Return [X, Y] of the center of cell containing provided text 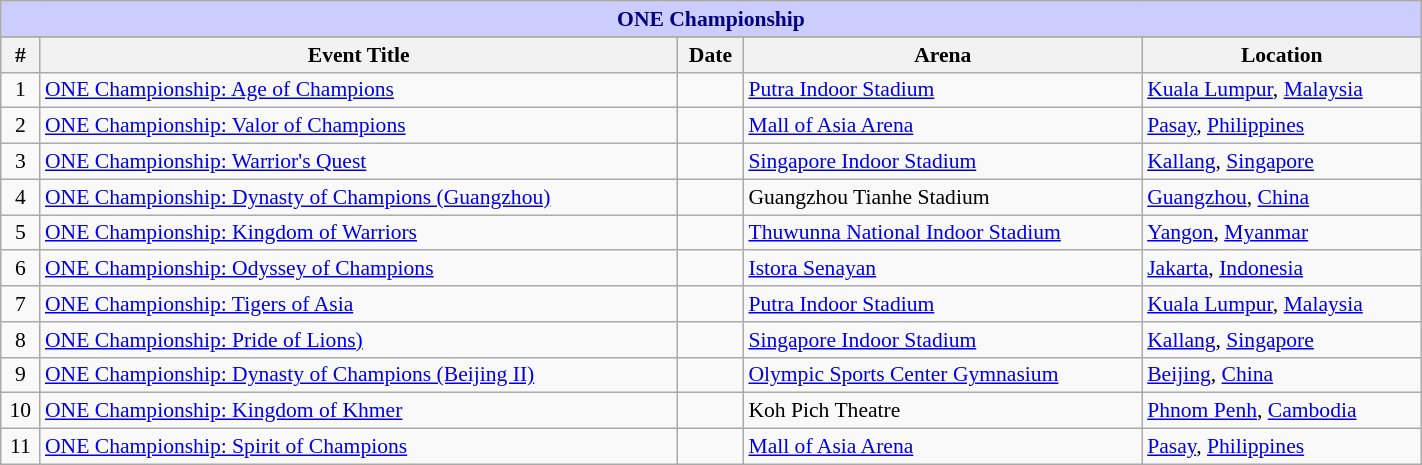
ONE Championship: Tigers of Asia [359, 304]
9 [20, 375]
ONE Championship [711, 19]
11 [20, 447]
Event Title [359, 55]
ONE Championship: Warrior's Quest [359, 162]
Date [710, 55]
Arena [942, 55]
Location [1282, 55]
2 [20, 126]
3 [20, 162]
# [20, 55]
ONE Championship: Spirit of Champions [359, 447]
5 [20, 233]
1 [20, 90]
Guangzhou, China [1282, 197]
Olympic Sports Center Gymnasium [942, 375]
ONE Championship: Odyssey of Champions [359, 269]
Yangon, Myanmar [1282, 233]
ONE Championship: Kingdom of Warriors [359, 233]
10 [20, 411]
ONE Championship: Dynasty of Champions (Guangzhou) [359, 197]
8 [20, 340]
Thuwunna National Indoor Stadium [942, 233]
ONE Championship: Dynasty of Champions (Beijing II) [359, 375]
Beijing, China [1282, 375]
Jakarta, Indonesia [1282, 269]
ONE Championship: Valor of Champions [359, 126]
Istora Senayan [942, 269]
Koh Pich Theatre [942, 411]
7 [20, 304]
ONE Championship: Age of Champions [359, 90]
ONE Championship: Kingdom of Khmer [359, 411]
6 [20, 269]
Guangzhou Tianhe Stadium [942, 197]
4 [20, 197]
Phnom Penh, Cambodia [1282, 411]
ONE Championship: Pride of Lions) [359, 340]
